Detect which cell encompasses the target text, then output its (x, y) center coordinate. 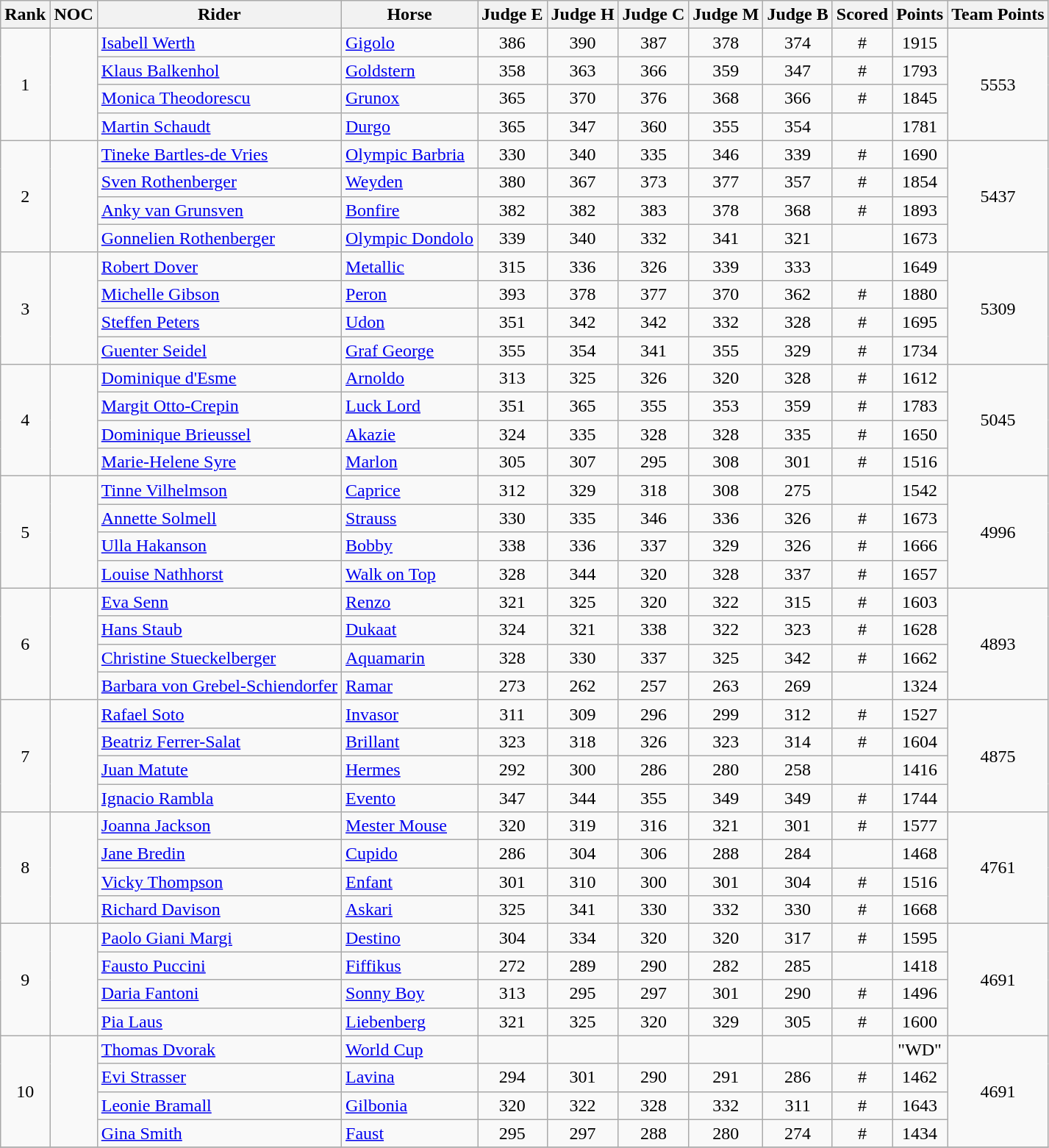
1781 (920, 126)
Horse (410, 15)
Margit Otto-Crepin (219, 406)
Gonnelien Rothenberger (219, 238)
Pia Laus (219, 1022)
Olympic Dondolo (410, 238)
6 (25, 644)
383 (654, 210)
1657 (920, 574)
Goldstern (410, 71)
Walk on Top (410, 574)
Tineke Bartles-de Vries (219, 154)
Eva Senn (219, 602)
Brillant (410, 742)
Gina Smith (219, 1133)
Judge B (798, 15)
Destino (410, 938)
275 (798, 490)
Judge M (726, 15)
Olympic Barbria (410, 154)
269 (798, 686)
Fausto Puccini (219, 966)
Strauss (410, 518)
294 (512, 1077)
Barbara von Grebel-Schiendorfer (219, 686)
Daria Fantoni (219, 994)
Annette Solmell (219, 518)
Beatriz Ferrer-Salat (219, 742)
Judge E (512, 15)
Bobby (410, 546)
1690 (920, 154)
1604 (920, 742)
360 (654, 126)
Judge H (582, 15)
1734 (920, 351)
299 (726, 714)
Dukaat (410, 630)
Richard Davison (219, 910)
Anky van Grunsven (219, 210)
1434 (920, 1133)
387 (654, 43)
1854 (920, 182)
Dominique d'Esme (219, 379)
292 (512, 769)
Luck Lord (410, 406)
1603 (920, 602)
Isabell Werth (219, 43)
Klaus Balkenhol (219, 71)
Arnoldo (410, 379)
Rafael Soto (219, 714)
1496 (920, 994)
Christine Stueckelberger (219, 658)
Fiffikus (410, 966)
273 (512, 686)
Enfant (410, 882)
291 (726, 1077)
Udon (410, 322)
Invasor (410, 714)
Guenter Seidel (219, 351)
307 (582, 462)
Akazie (410, 434)
Judge C (654, 15)
1793 (920, 71)
4996 (998, 532)
Evento (410, 797)
5437 (998, 196)
Grunox (410, 98)
Hermes (410, 769)
1845 (920, 98)
5 (25, 532)
296 (654, 714)
Peron (410, 294)
1666 (920, 546)
316 (654, 826)
357 (798, 182)
Monica Theodorescu (219, 98)
289 (582, 966)
4 (25, 420)
373 (654, 182)
Louise Nathhorst (219, 574)
Caprice (410, 490)
1462 (920, 1077)
9 (25, 980)
Bonfire (410, 210)
1418 (920, 966)
284 (798, 854)
1893 (920, 210)
263 (726, 686)
333 (798, 266)
Cupido (410, 854)
1628 (920, 630)
274 (798, 1133)
310 (582, 882)
"WD" (920, 1050)
Tinne Vilhelmson (219, 490)
319 (582, 826)
306 (654, 854)
Martin Schaudt (219, 126)
1612 (920, 379)
Sven Rothenberger (219, 182)
376 (654, 98)
Robert Dover (219, 266)
1662 (920, 658)
Gigolo (410, 43)
362 (798, 294)
1880 (920, 294)
1600 (920, 1022)
Askari (410, 910)
1324 (920, 686)
7 (25, 756)
2 (25, 196)
Lavina (410, 1077)
Marie-Helene Syre (219, 462)
393 (512, 294)
1468 (920, 854)
Evi Strasser (219, 1077)
Marlon (410, 462)
Metallic (410, 266)
4875 (998, 756)
Leonie Bramall (219, 1105)
363 (582, 71)
Mester Mouse (410, 826)
Ramar (410, 686)
Liebenberg (410, 1022)
Scored (862, 15)
1416 (920, 769)
334 (582, 938)
1527 (920, 714)
Sonny Boy (410, 994)
5553 (998, 85)
Points (920, 15)
Graf George (410, 351)
317 (798, 938)
1595 (920, 938)
262 (582, 686)
Rank (25, 15)
Rider (219, 15)
1783 (920, 406)
Gilbonia (410, 1105)
Ulla Hakanson (219, 546)
1668 (920, 910)
258 (798, 769)
1744 (920, 797)
5309 (998, 308)
Paolo Giani Margi (219, 938)
314 (798, 742)
4761 (998, 868)
Juan Matute (219, 769)
285 (798, 966)
Renzo (410, 602)
Ignacio Rambla (219, 797)
1650 (920, 434)
5045 (998, 420)
Team Points (998, 15)
Faust (410, 1133)
Jane Bredin (219, 854)
257 (654, 686)
Michelle Gibson (219, 294)
1 (25, 85)
353 (726, 406)
386 (512, 43)
Hans Staub (219, 630)
4893 (998, 644)
1915 (920, 43)
282 (726, 966)
Aquamarin (410, 658)
358 (512, 71)
272 (512, 966)
1649 (920, 266)
309 (582, 714)
Dominique Brieussel (219, 434)
Durgo (410, 126)
367 (582, 182)
1577 (920, 826)
World Cup (410, 1050)
Steffen Peters (219, 322)
1542 (920, 490)
390 (582, 43)
1695 (920, 322)
Weyden (410, 182)
10 (25, 1091)
3 (25, 308)
Joanna Jackson (219, 826)
NOC (74, 15)
8 (25, 868)
Thomas Dvorak (219, 1050)
Vicky Thompson (219, 882)
1643 (920, 1105)
380 (512, 182)
374 (798, 43)
